From the cell containing the given text, extract its center point as (x, y) coordinate. 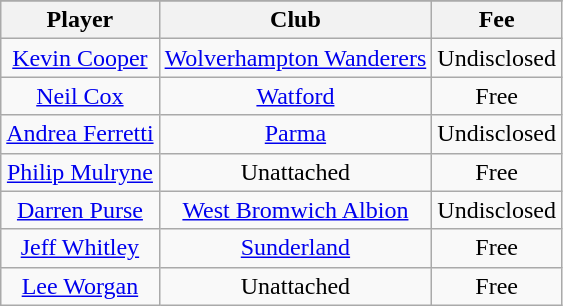
Darren Purse (80, 210)
Player (80, 20)
Wolverhampton Wanderers (296, 58)
Fee (497, 20)
Neil Cox (80, 96)
Sunderland (296, 248)
Jeff Whitley (80, 248)
Andrea Ferretti (80, 134)
West Bromwich Albion (296, 210)
Philip Mulryne (80, 172)
Kevin Cooper (80, 58)
Parma (296, 134)
Watford (296, 96)
Club (296, 20)
Lee Worgan (80, 286)
